Provide the [x, y] coordinate of the cell's center where the given text is located.  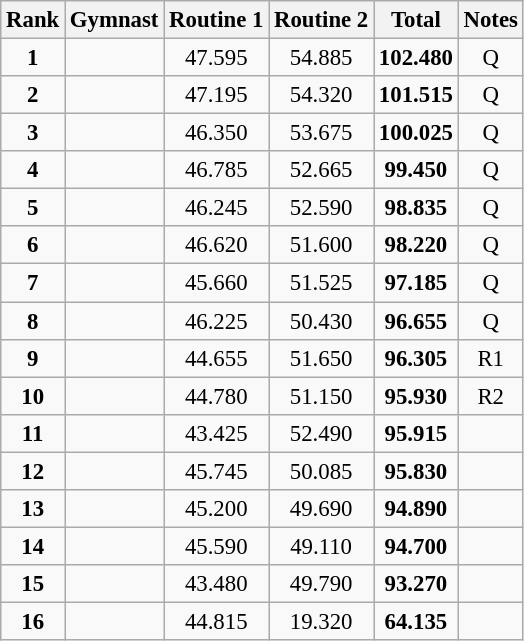
45.590 [216, 546]
96.655 [416, 321]
44.655 [216, 358]
6 [33, 245]
Rank [33, 20]
98.220 [416, 245]
9 [33, 358]
8 [33, 321]
4 [33, 170]
46.225 [216, 321]
54.320 [322, 95]
46.785 [216, 170]
2 [33, 95]
94.700 [416, 546]
13 [33, 509]
3 [33, 133]
102.480 [416, 58]
52.490 [322, 433]
Routine 2 [322, 20]
96.305 [416, 358]
16 [33, 621]
46.350 [216, 133]
44.780 [216, 396]
47.595 [216, 58]
64.135 [416, 621]
54.885 [322, 58]
99.450 [416, 170]
51.150 [322, 396]
51.525 [322, 283]
Total [416, 20]
Gymnast [114, 20]
Notes [490, 20]
94.890 [416, 509]
95.915 [416, 433]
45.200 [216, 509]
7 [33, 283]
46.620 [216, 245]
97.185 [416, 283]
95.930 [416, 396]
101.515 [416, 95]
95.830 [416, 471]
50.430 [322, 321]
14 [33, 546]
R1 [490, 358]
19.320 [322, 621]
10 [33, 396]
98.835 [416, 208]
43.425 [216, 433]
5 [33, 208]
45.660 [216, 283]
Routine 1 [216, 20]
15 [33, 584]
49.110 [322, 546]
44.815 [216, 621]
49.790 [322, 584]
11 [33, 433]
46.245 [216, 208]
49.690 [322, 509]
51.650 [322, 358]
52.665 [322, 170]
50.085 [322, 471]
43.480 [216, 584]
47.195 [216, 95]
1 [33, 58]
100.025 [416, 133]
R2 [490, 396]
12 [33, 471]
45.745 [216, 471]
53.675 [322, 133]
93.270 [416, 584]
51.600 [322, 245]
52.590 [322, 208]
